Return the (X, Y) coordinate for the center point of the cell that contains the specified text.  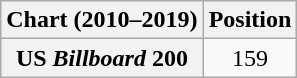
Chart (2010–2019) (102, 20)
159 (250, 58)
US Billboard 200 (102, 58)
Position (250, 20)
